Return [X, Y] of the center of cell containing provided text 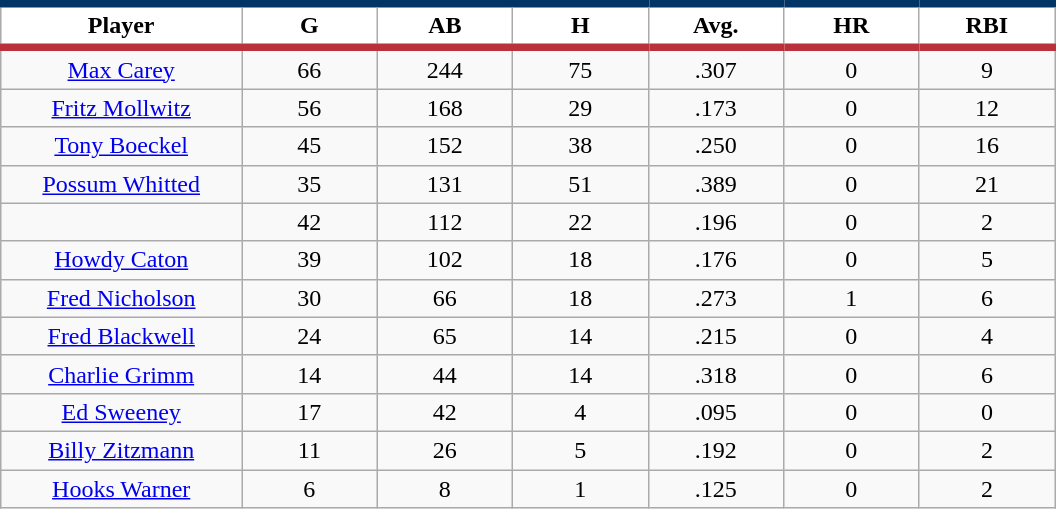
.389 [716, 184]
112 [444, 222]
RBI [987, 26]
39 [310, 260]
131 [444, 184]
Billy Zitzmann [122, 450]
.307 [716, 68]
45 [310, 146]
.196 [716, 222]
.176 [716, 260]
8 [444, 489]
H [580, 26]
44 [444, 374]
.215 [716, 336]
.125 [716, 489]
.192 [716, 450]
Avg. [716, 26]
56 [310, 108]
17 [310, 412]
.250 [716, 146]
.318 [716, 374]
21 [987, 184]
Possum Whitted [122, 184]
75 [580, 68]
Player [122, 26]
65 [444, 336]
Ed Sweeney [122, 412]
102 [444, 260]
Fred Blackwell [122, 336]
22 [580, 222]
51 [580, 184]
Howdy Caton [122, 260]
G [310, 26]
12 [987, 108]
Fritz Mollwitz [122, 108]
9 [987, 68]
.095 [716, 412]
.173 [716, 108]
35 [310, 184]
168 [444, 108]
29 [580, 108]
HR [852, 26]
30 [310, 298]
244 [444, 68]
Hooks Warner [122, 489]
38 [580, 146]
.273 [716, 298]
Charlie Grimm [122, 374]
16 [987, 146]
AB [444, 26]
24 [310, 336]
152 [444, 146]
11 [310, 450]
Fred Nicholson [122, 298]
26 [444, 450]
Max Carey [122, 68]
Tony Boeckel [122, 146]
